Provide the (X, Y) coordinate of the cell's center where the given text is located.  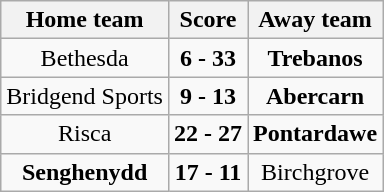
Bridgend Sports (85, 96)
22 - 27 (208, 134)
Trebanos (316, 58)
17 - 11 (208, 172)
Home team (85, 20)
Bethesda (85, 58)
Abercarn (316, 96)
9 - 13 (208, 96)
Away team (316, 20)
Risca (85, 134)
Score (208, 20)
Birchgrove (316, 172)
Senghenydd (85, 172)
Pontardawe (316, 134)
6 - 33 (208, 58)
